Find where the given text appears and provide that cell's center as (X, Y) coordinate. 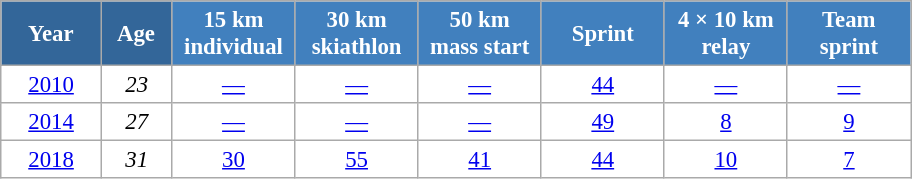
8 (726, 122)
10 (726, 160)
31 (136, 160)
15 km individual (234, 34)
Year (52, 34)
30 (234, 160)
23 (136, 85)
7 (848, 160)
4 × 10 km relay (726, 34)
9 (848, 122)
2018 (52, 160)
2010 (52, 85)
2014 (52, 122)
30 km skiathlon (356, 34)
27 (136, 122)
Sprint (602, 34)
41 (480, 160)
50 km mass start (480, 34)
Age (136, 34)
49 (602, 122)
Team sprint (848, 34)
55 (356, 160)
